For the text-containing cell, return its midpoint in [x, y] coordinate format. 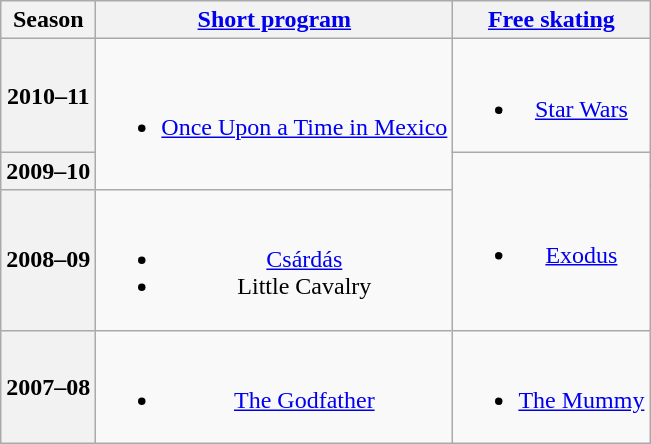
2010–11 [48, 96]
Short program [274, 20]
The Mummy [552, 386]
Once Upon a Time in Mexico [274, 114]
CsárdásLittle Cavalry [274, 260]
2009–10 [48, 171]
Free skating [552, 20]
The Godfather [274, 386]
Exodus [552, 241]
2007–08 [48, 386]
2008–09 [48, 260]
Star Wars [552, 96]
Season [48, 20]
